Pinpoint the cell where the given text exists, returning its [x, y] midpoint coordinate. 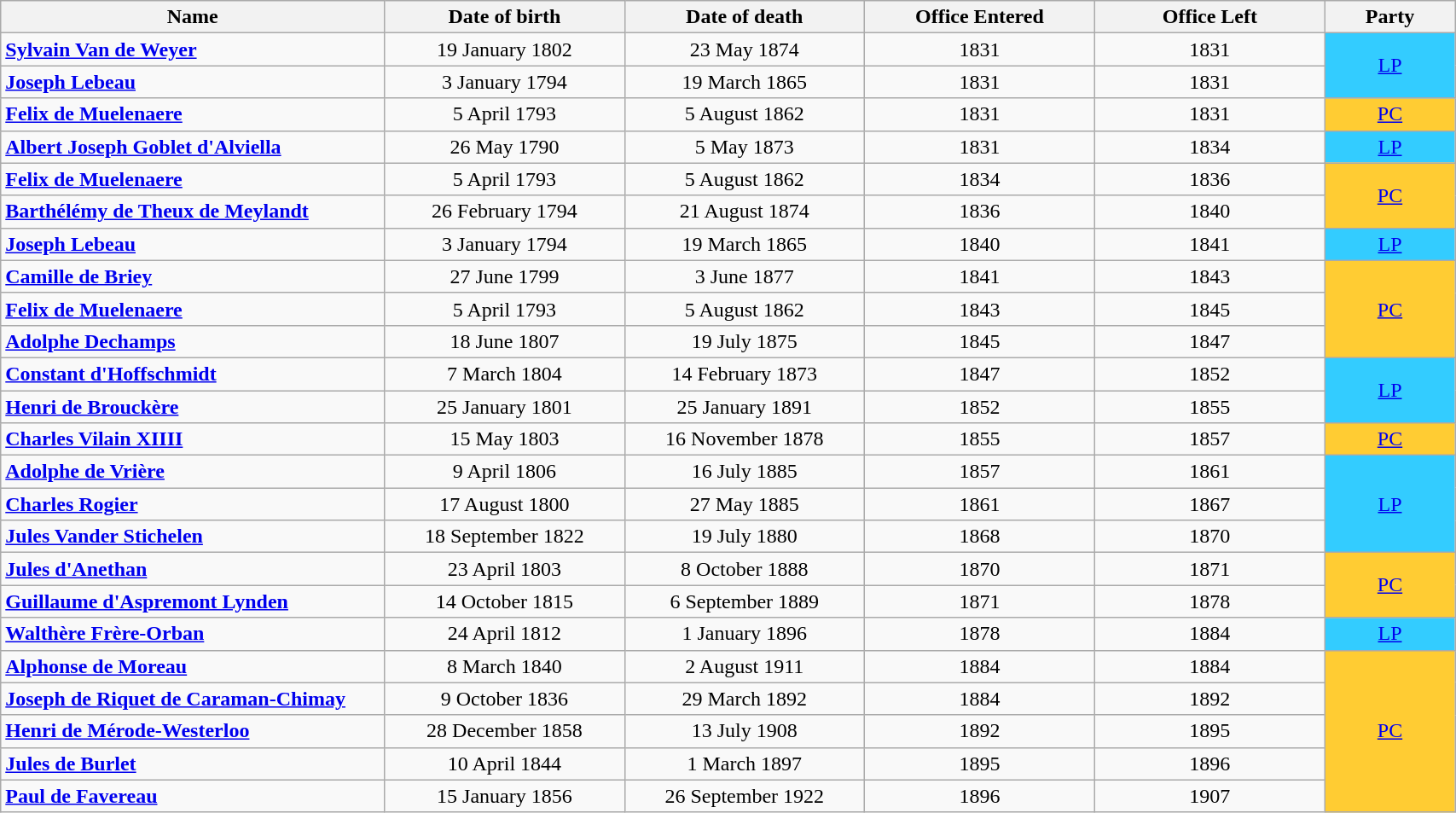
Date of death [744, 17]
Adolphe Dechamps [193, 341]
19 July 1875 [744, 341]
Barthélémy de Theux de Meylandt [193, 212]
19 January 1802 [505, 49]
Date of birth [505, 17]
19 July 1880 [744, 537]
Charles Vilain XIIII [193, 439]
16 November 1878 [744, 439]
Name [193, 17]
27 May 1885 [744, 504]
Paul de Favereau [193, 796]
Albert Joseph Goblet d'Alviella [193, 147]
21 August 1874 [744, 212]
Adolphe de Vrière [193, 472]
26 May 1790 [505, 147]
14 February 1873 [744, 374]
Jules d'Anethan [193, 569]
Party [1389, 17]
10 April 1844 [505, 764]
29 March 1892 [744, 699]
24 April 1812 [505, 634]
27 June 1799 [505, 276]
15 January 1856 [505, 796]
Guillaume d'Aspremont Lynden [193, 601]
18 September 1822 [505, 537]
16 July 1885 [744, 472]
9 October 1836 [505, 699]
3 June 1877 [744, 276]
8 March 1840 [505, 666]
Charles Rogier [193, 504]
7 March 1804 [505, 374]
Constant d'Hoffschmidt [193, 374]
1868 [979, 537]
28 December 1858 [505, 731]
23 May 1874 [744, 49]
Jules de Burlet [193, 764]
26 February 1794 [505, 212]
25 January 1801 [505, 407]
25 January 1891 [744, 407]
15 May 1803 [505, 439]
Joseph de Riquet de Caraman-Chimay [193, 699]
Office Entered [979, 17]
2 August 1911 [744, 666]
Henri de Mérode-Westerloo [193, 731]
1 March 1897 [744, 764]
23 April 1803 [505, 569]
18 June 1807 [505, 341]
Walthère Frère-Orban [193, 634]
Alphonse de Moreau [193, 666]
6 September 1889 [744, 601]
1867 [1209, 504]
13 July 1908 [744, 731]
14 October 1815 [505, 601]
1 January 1896 [744, 634]
5 May 1873 [744, 147]
9 April 1806 [505, 472]
Camille de Briey [193, 276]
Office Left [1209, 17]
17 August 1800 [505, 504]
Sylvain Van de Weyer [193, 49]
Henri de Brouckère [193, 407]
8 October 1888 [744, 569]
26 September 1922 [744, 796]
Jules Vander Stichelen [193, 537]
1907 [1209, 796]
